Pinpoint the cell where the given text exists, returning its (X, Y) midpoint coordinate. 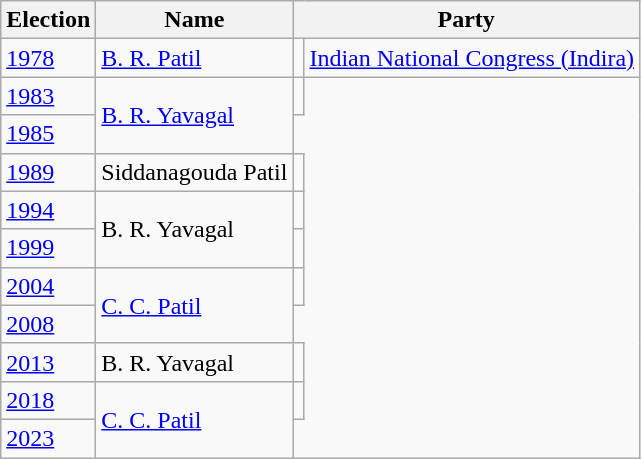
2018 (48, 400)
2004 (48, 286)
Election (48, 20)
1983 (48, 96)
1985 (48, 134)
2008 (48, 324)
Name (194, 20)
2023 (48, 438)
Indian National Congress (Indira) (472, 58)
1989 (48, 172)
Siddanagouda Patil (194, 172)
1999 (48, 248)
1978 (48, 58)
B. R. Patil (194, 58)
2013 (48, 362)
1994 (48, 210)
Party (466, 20)
